Output the [x, y] coordinate of the center of the cell containing the given text.  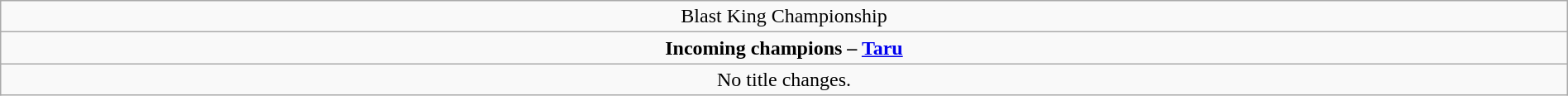
Blast King Championship [784, 17]
No title changes. [784, 79]
Incoming champions – Taru [784, 48]
